For the text-containing cell, return its midpoint in (X, Y) coordinate format. 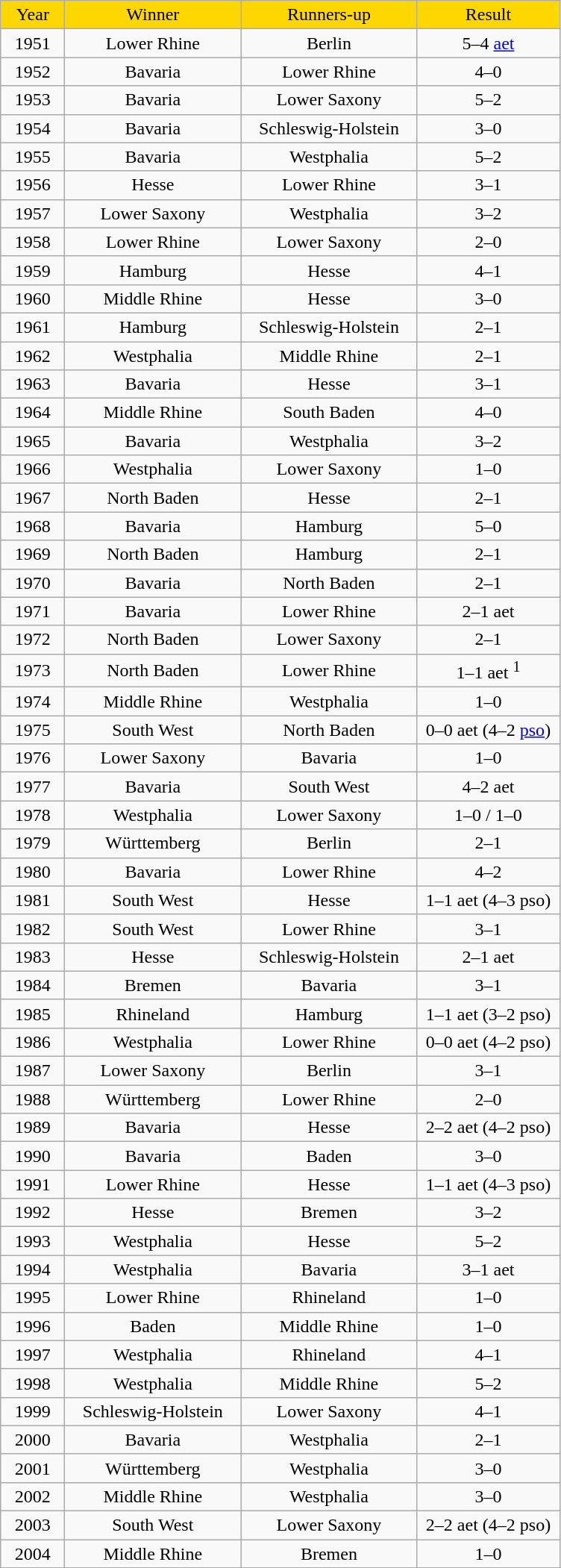
3–1 aet (488, 1269)
1–0 / 1–0 (488, 815)
1983 (33, 957)
1–1 aet 1 (488, 670)
1969 (33, 555)
1973 (33, 670)
2000 (33, 1440)
1961 (33, 327)
1959 (33, 270)
1978 (33, 815)
1974 (33, 702)
1958 (33, 242)
2001 (33, 1468)
1986 (33, 1042)
1981 (33, 900)
1967 (33, 498)
2003 (33, 1525)
Result (488, 15)
South Baden (329, 413)
1972 (33, 640)
1995 (33, 1298)
1960 (33, 299)
Winner (153, 15)
1975 (33, 730)
1963 (33, 384)
1979 (33, 843)
1957 (33, 213)
1999 (33, 1411)
1987 (33, 1071)
2002 (33, 1496)
1951 (33, 43)
1988 (33, 1099)
1952 (33, 72)
4–2 (488, 872)
Runners-up (329, 15)
1996 (33, 1326)
1977 (33, 787)
1992 (33, 1213)
5–4 aet (488, 43)
1955 (33, 157)
1993 (33, 1241)
1989 (33, 1128)
1984 (33, 985)
1968 (33, 526)
1998 (33, 1383)
1980 (33, 872)
4–2 aet (488, 787)
1953 (33, 100)
1970 (33, 583)
Year (33, 15)
1964 (33, 413)
5–0 (488, 526)
1–1 aet (3–2 pso) (488, 1013)
1954 (33, 128)
1982 (33, 928)
2004 (33, 1554)
1991 (33, 1184)
1997 (33, 1355)
1994 (33, 1269)
1965 (33, 441)
1956 (33, 185)
1971 (33, 611)
1976 (33, 758)
1966 (33, 469)
1985 (33, 1013)
1962 (33, 356)
1990 (33, 1156)
